Find where the given text appears and provide that cell's center as [x, y] coordinate. 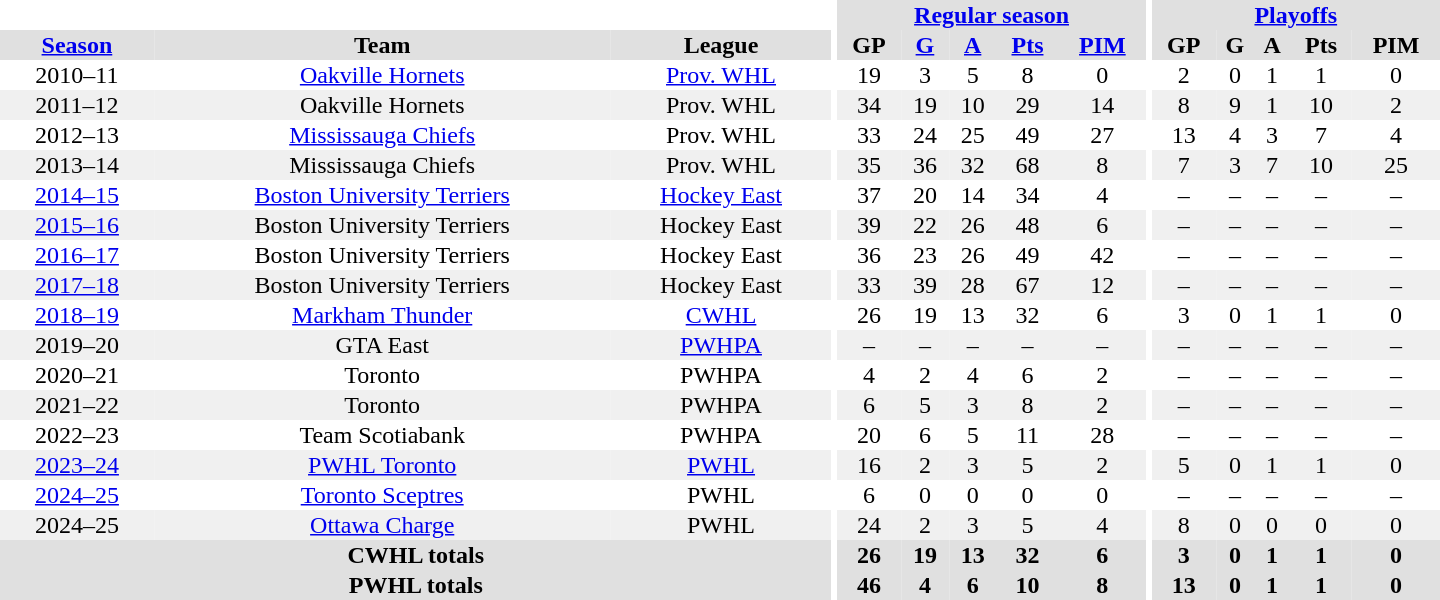
Regular season [992, 15]
Toronto Sceptres [382, 495]
23 [925, 255]
2015–16 [77, 225]
27 [1102, 135]
GTA East [382, 345]
2016–17 [77, 255]
2013–14 [77, 165]
68 [1028, 165]
Team [382, 45]
CWHL [722, 315]
Markham Thunder [382, 315]
12 [1102, 285]
2022–23 [77, 435]
2010–11 [77, 75]
PWHL Toronto [382, 465]
2020–21 [77, 375]
Team Scotiabank [382, 435]
2011–12 [77, 105]
67 [1028, 285]
Season [77, 45]
35 [869, 165]
46 [869, 585]
2023–24 [77, 465]
42 [1102, 255]
2012–13 [77, 135]
29 [1028, 105]
2019–20 [77, 345]
Ottawa Charge [382, 525]
League [722, 45]
16 [869, 465]
22 [925, 225]
2014–15 [77, 195]
PWHL totals [416, 585]
48 [1028, 225]
2017–18 [77, 285]
11 [1028, 435]
37 [869, 195]
Playoffs [1296, 15]
2018–19 [77, 315]
2021–22 [77, 405]
CWHL totals [416, 555]
9 [1235, 105]
